For the text-containing cell, return its midpoint in [x, y] coordinate format. 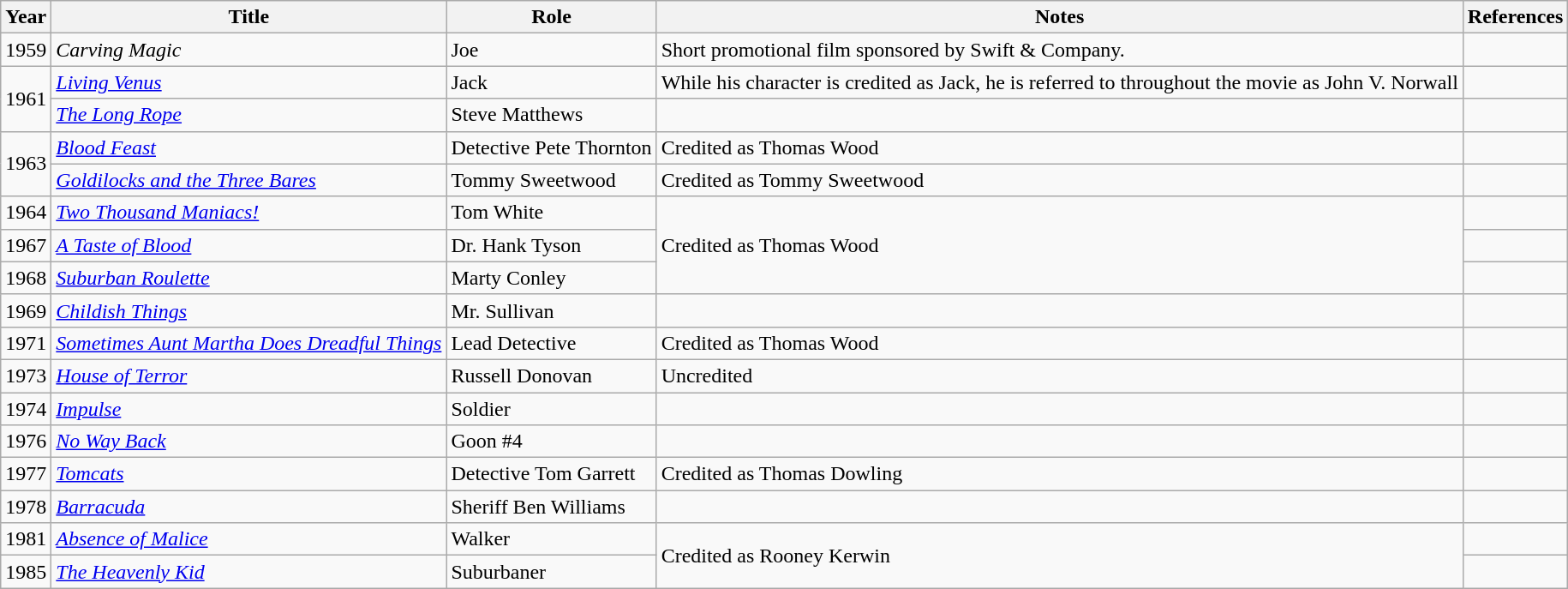
Two Thousand Maniacs! [248, 213]
1971 [26, 343]
1974 [26, 409]
1968 [26, 278]
The Long Rope [248, 115]
Walker [552, 539]
A Taste of Blood [248, 245]
Dr. Hank Tyson [552, 245]
Absence of Malice [248, 539]
Tommy Sweetwood [552, 180]
Jack [552, 82]
Childish Things [248, 310]
Sometimes Aunt Martha Does Dreadful Things [248, 343]
1977 [26, 474]
Credited as Tommy Sweetwood [1059, 180]
Carving Magic [248, 50]
Tom White [552, 213]
1981 [26, 539]
While his character is credited as Jack, he is referred to throughout the movie as John V. Norwall [1059, 82]
Detective Tom Garrett [552, 474]
1964 [26, 213]
Impulse [248, 409]
1976 [26, 442]
1961 [26, 99]
Tomcats [248, 474]
1967 [26, 245]
1985 [26, 572]
Blood Feast [248, 147]
Detective Pete Thornton [552, 147]
No Way Back [248, 442]
Goldilocks and the Three Bares [248, 180]
Barracuda [248, 507]
Title [248, 17]
Living Venus [248, 82]
Steve Matthews [552, 115]
Marty Conley [552, 278]
References [1515, 17]
1969 [26, 310]
Sheriff Ben Williams [552, 507]
Joe [552, 50]
1963 [26, 164]
Credited as Thomas Dowling [1059, 474]
Mr. Sullivan [552, 310]
House of Terror [248, 376]
Uncredited [1059, 376]
Year [26, 17]
1973 [26, 376]
Role [552, 17]
The Heavenly Kid [248, 572]
Notes [1059, 17]
Russell Donovan [552, 376]
Goon #4 [552, 442]
Short promotional film sponsored by Swift & Company. [1059, 50]
Credited as Rooney Kerwin [1059, 556]
Suburbaner [552, 572]
1959 [26, 50]
1978 [26, 507]
Lead Detective [552, 343]
Soldier [552, 409]
Suburban Roulette [248, 278]
